Identify which cell holds the provided text, then report its (x, y) central coordinate. 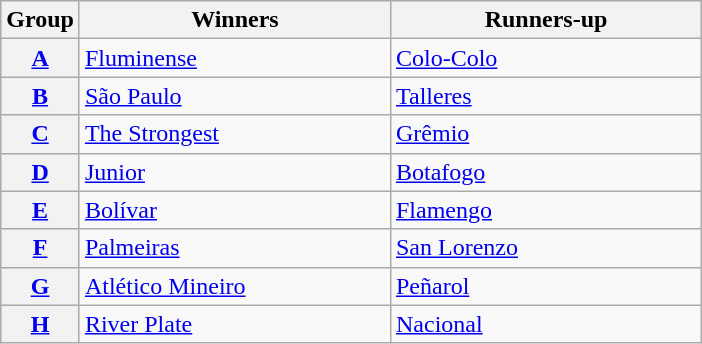
B (40, 96)
Winners (234, 20)
Bolívar (234, 210)
G (40, 286)
F (40, 248)
Atlético Mineiro (234, 286)
Fluminense (234, 58)
A (40, 58)
Talleres (546, 96)
Colo-Colo (546, 58)
E (40, 210)
Flamengo (546, 210)
River Plate (234, 324)
H (40, 324)
C (40, 134)
The Strongest (234, 134)
Peñarol (546, 286)
San Lorenzo (546, 248)
D (40, 172)
Botafogo (546, 172)
Grêmio (546, 134)
Palmeiras (234, 248)
Group (40, 20)
Nacional (546, 324)
Runners-up (546, 20)
Junior (234, 172)
São Paulo (234, 96)
